Extract the [X, Y] coordinate from the center of the cell holding the provided text.  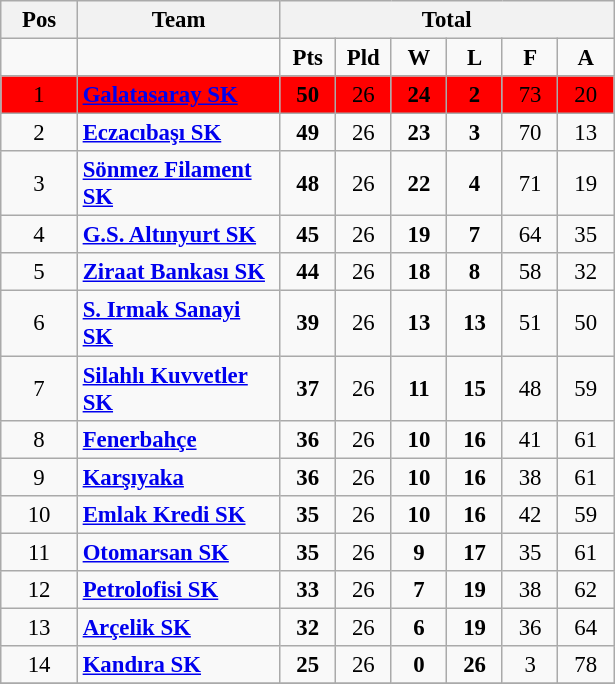
A [586, 58]
44 [308, 273]
Otomarsan SK [178, 552]
Silahlı Kuvvetler SK [178, 388]
17 [475, 552]
Fenerbahçe [178, 439]
22 [419, 184]
14 [40, 665]
S. Irmak Sanayi SK [178, 324]
Ziraat Bankası SK [178, 273]
Arçelik SK [178, 627]
20 [586, 95]
Emlak Kredi SK [178, 514]
5 [40, 273]
78 [586, 665]
62 [586, 590]
25 [308, 665]
15 [475, 388]
12 [40, 590]
33 [308, 590]
41 [530, 439]
58 [530, 273]
W [419, 58]
Eczacıbaşı SK [178, 133]
G.S. Altınyurt SK [178, 235]
Petrolofisi SK [178, 590]
0 [419, 665]
37 [308, 388]
F [530, 58]
Pld [364, 58]
1 [40, 95]
Galatasaray SK [178, 95]
Karşıyaka [178, 477]
Sönmez Filament SK [178, 184]
70 [530, 133]
49 [308, 133]
45 [308, 235]
Total [447, 20]
Pos [40, 20]
73 [530, 95]
Kandıra SK [178, 665]
42 [530, 514]
Pts [308, 58]
23 [419, 133]
L [475, 58]
18 [419, 273]
71 [530, 184]
24 [419, 95]
Team [178, 20]
39 [308, 324]
51 [530, 324]
